Pinpoint the cell where the given text exists, returning its (x, y) midpoint coordinate. 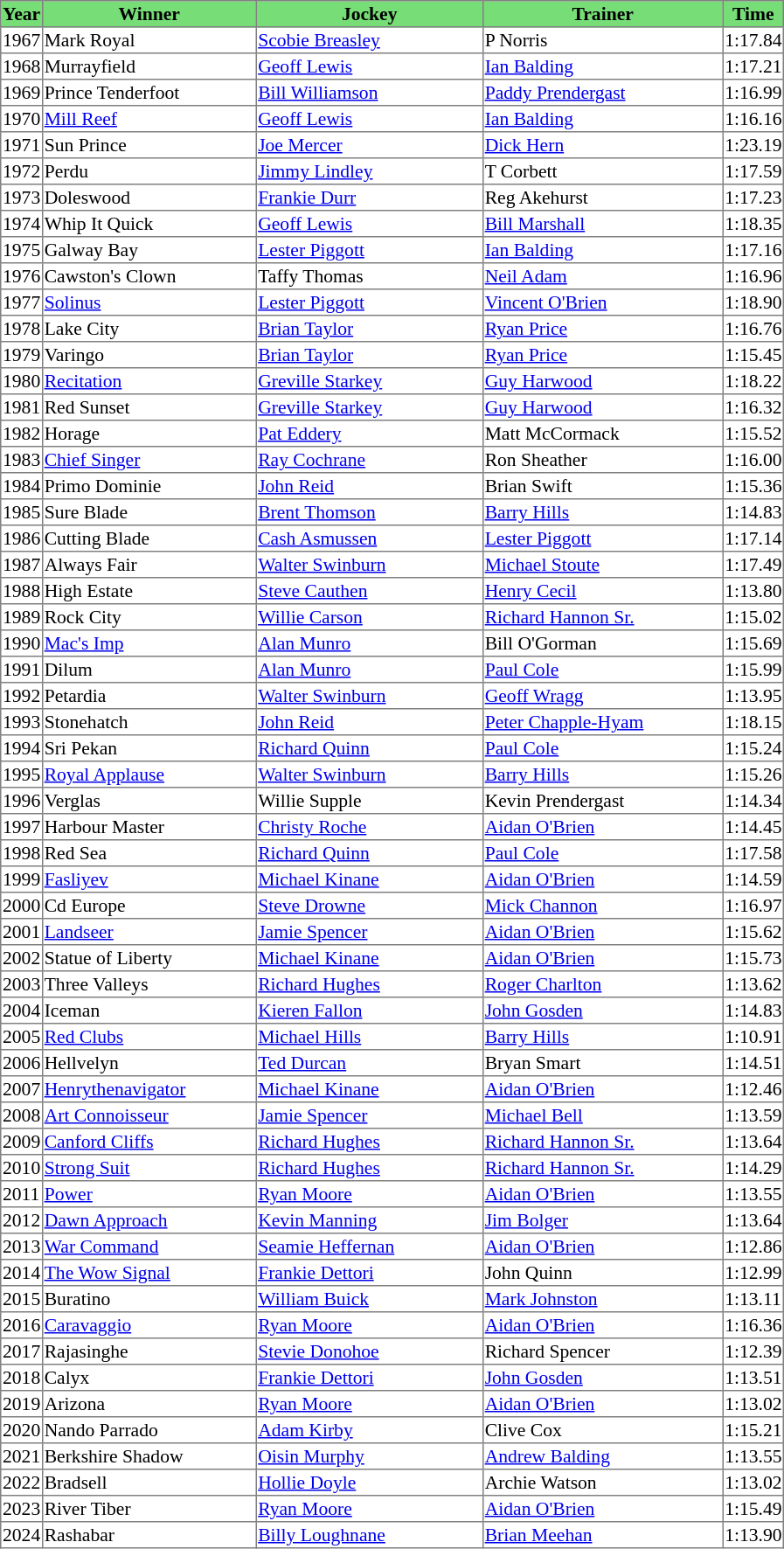
Dawn Approach (149, 1220)
1:16.36 (753, 1325)
Brian Swift (602, 486)
1:15.21 (753, 1430)
2005 (22, 1037)
2022 (22, 1483)
Vincent O'Brien (602, 302)
2016 (22, 1325)
1995 (22, 774)
High Estate (149, 591)
2002 (22, 958)
1:18.35 (753, 224)
1972 (22, 171)
1999 (22, 879)
Michael Hills (370, 1037)
1:16.97 (753, 906)
1987 (22, 565)
1981 (22, 407)
1:14.34 (753, 801)
1969 (22, 93)
Dick Hern (602, 145)
1:15.52 (753, 434)
2024 (22, 1535)
Berkshire Shadow (149, 1456)
2018 (22, 1378)
1992 (22, 696)
Cash Asmussen (370, 538)
Always Fair (149, 565)
Rock City (149, 617)
Jockey (370, 14)
Reg Akehurst (602, 198)
Scobie Breasley (370, 40)
1968 (22, 66)
1980 (22, 381)
Solinus (149, 302)
2010 (22, 1168)
1986 (22, 538)
1:15.36 (753, 486)
Brent Thomson (370, 512)
Canford Cliffs (149, 1142)
1:13.95 (753, 696)
Ron Sheather (602, 460)
Chief Singer (149, 460)
Red Sunset (149, 407)
1:15.45 (753, 355)
2021 (22, 1456)
Oisin Murphy (370, 1456)
Statue of Liberty (149, 958)
1996 (22, 801)
2004 (22, 1011)
Cd Europe (149, 906)
2020 (22, 1430)
Calyx (149, 1378)
1975 (22, 250)
1:17.58 (753, 853)
Henry Cecil (602, 591)
2011 (22, 1194)
1988 (22, 591)
1:15.99 (753, 670)
1:14.45 (753, 827)
Power (149, 1194)
1:15.02 (753, 617)
Bill Williamson (370, 93)
Taffy Thomas (370, 276)
Mark Johnston (602, 1299)
1984 (22, 486)
Christy Roche (370, 827)
1993 (22, 722)
1:15.24 (753, 748)
1973 (22, 198)
2000 (22, 906)
Stevie Donohoe (370, 1351)
1:23.19 (753, 145)
1:16.00 (753, 460)
Horage (149, 434)
1:15.62 (753, 932)
1:18.22 (753, 381)
Whip It Quick (149, 224)
Kevin Manning (370, 1220)
Cutting Blade (149, 538)
Time (753, 14)
1970 (22, 119)
Royal Applause (149, 774)
1:13.11 (753, 1299)
1991 (22, 670)
Harbour Master (149, 827)
Henrythenavigator (149, 1089)
Mark Royal (149, 40)
1:17.49 (753, 565)
2013 (22, 1247)
1:13.90 (753, 1535)
1:12.46 (753, 1089)
2023 (22, 1509)
Strong Suit (149, 1168)
1977 (22, 302)
1:14.51 (753, 1063)
1:16.16 (753, 119)
Murrayfield (149, 66)
Hollie Doyle (370, 1483)
2015 (22, 1299)
2006 (22, 1063)
1:17.16 (753, 250)
1:12.99 (753, 1273)
1985 (22, 512)
Stonehatch (149, 722)
River Tiber (149, 1509)
Ted Durcan (370, 1063)
1:16.96 (753, 276)
Jim Bolger (602, 1220)
Seamie Heffernan (370, 1247)
2008 (22, 1115)
Sure Blade (149, 512)
1978 (22, 329)
2012 (22, 1220)
Kevin Prendergast (602, 801)
1:17.23 (753, 198)
Steve Drowne (370, 906)
Year (22, 14)
P Norris (602, 40)
1:12.86 (753, 1247)
Fasliyev (149, 879)
Hellvelyn (149, 1063)
Mill Reef (149, 119)
1:14.29 (753, 1168)
Rajasinghe (149, 1351)
1997 (22, 827)
1974 (22, 224)
1:16.76 (753, 329)
1:15.69 (753, 643)
1:15.49 (753, 1509)
Bradsell (149, 1483)
Recitation (149, 381)
Peter Chapple-Hyam (602, 722)
Cawston's Clown (149, 276)
2007 (22, 1089)
1:17.84 (753, 40)
Roger Charlton (602, 984)
Red Clubs (149, 1037)
War Command (149, 1247)
Paddy Prendergast (602, 93)
Winner (149, 14)
William Buick (370, 1299)
1:12.39 (753, 1351)
1983 (22, 460)
Bill Marshall (602, 224)
1982 (22, 434)
Brian Meehan (602, 1535)
Adam Kirby (370, 1430)
Three Valleys (149, 984)
Mick Channon (602, 906)
Mac's Imp (149, 643)
1:13.51 (753, 1378)
Willie Supple (370, 801)
1:13.62 (753, 984)
Michael Stoute (602, 565)
Bill O'Gorman (602, 643)
1:13.80 (753, 591)
1990 (22, 643)
Galway Bay (149, 250)
Varingo (149, 355)
Primo Dominie (149, 486)
1:18.15 (753, 722)
Nando Parrado (149, 1430)
Arizona (149, 1404)
1:10.91 (753, 1037)
1994 (22, 748)
1:13.59 (753, 1115)
Kieren Fallon (370, 1011)
Bryan Smart (602, 1063)
1971 (22, 145)
Billy Loughnane (370, 1535)
Sun Prince (149, 145)
T Corbett (602, 171)
2003 (22, 984)
Geoff Wragg (602, 696)
1:17.59 (753, 171)
1:18.90 (753, 302)
2009 (22, 1142)
Verglas (149, 801)
1:14.59 (753, 879)
Dilum (149, 670)
Prince Tenderfoot (149, 93)
Frankie Durr (370, 198)
Iceman (149, 1011)
1976 (22, 276)
The Wow Signal (149, 1273)
1979 (22, 355)
1:16.99 (753, 93)
Buratino (149, 1299)
1:17.21 (753, 66)
2014 (22, 1273)
1:15.26 (753, 774)
John Quinn (602, 1273)
1:15.73 (753, 958)
Jimmy Lindley (370, 171)
Archie Watson (602, 1483)
1:16.32 (753, 407)
Rashabar (149, 1535)
2019 (22, 1404)
Landseer (149, 932)
Doleswood (149, 198)
Petardia (149, 696)
Richard Spencer (602, 1351)
2017 (22, 1351)
1:17.14 (753, 538)
1989 (22, 617)
Ray Cochrane (370, 460)
Perdu (149, 171)
Steve Cauthen (370, 591)
Clive Cox (602, 1430)
Red Sea (149, 853)
Lake City (149, 329)
Neil Adam (602, 276)
Joe Mercer (370, 145)
Trainer (602, 14)
Pat Eddery (370, 434)
1967 (22, 40)
2001 (22, 932)
Matt McCormack (602, 434)
1998 (22, 853)
Sri Pekan (149, 748)
Willie Carson (370, 617)
Art Connoisseur (149, 1115)
Caravaggio (149, 1325)
Michael Bell (602, 1115)
Andrew Balding (602, 1456)
